Identify which cell holds the provided text, then report its [x, y] central coordinate. 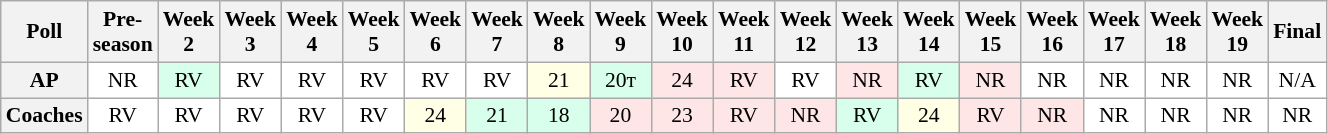
Week14 [929, 32]
Poll [44, 32]
Week18 [1176, 32]
N/A [1297, 80]
Week4 [312, 32]
Week15 [991, 32]
20 [621, 116]
Week7 [497, 32]
23 [682, 116]
Coaches [44, 116]
Week5 [374, 32]
Week8 [559, 32]
18 [559, 116]
Week12 [806, 32]
Week17 [1114, 32]
Week3 [250, 32]
Week6 [435, 32]
Week11 [744, 32]
Week13 [867, 32]
Final [1297, 32]
Week19 [1237, 32]
Week16 [1052, 32]
Week9 [621, 32]
20т [621, 80]
Pre-season [123, 32]
Week2 [189, 32]
AP [44, 80]
Week10 [682, 32]
